Locate the cell with the specified text and output its (X, Y) center coordinate. 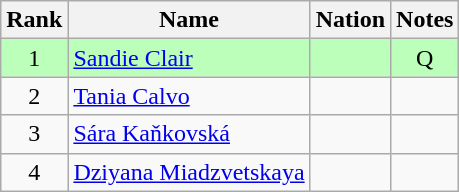
4 (34, 172)
Sára Kaňkovská (189, 134)
1 (34, 58)
2 (34, 96)
Nation (350, 20)
Tania Calvo (189, 96)
Dziyana Miadzvetskaya (189, 172)
Rank (34, 20)
Name (189, 20)
Sandie Clair (189, 58)
Notes (425, 20)
Q (425, 58)
3 (34, 134)
